Locate the cell with the specified text and output its [x, y] center coordinate. 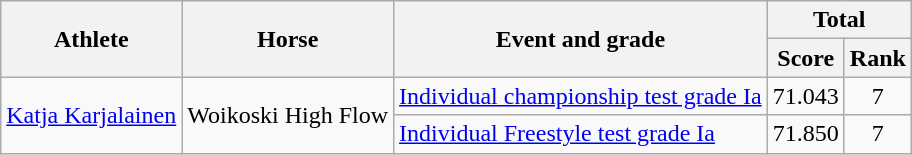
Athlete [92, 39]
71.043 [806, 96]
Event and grade [581, 39]
Woikoski High Flow [288, 115]
Katja Karjalainen [92, 115]
Individual Freestyle test grade Ia [581, 134]
71.850 [806, 134]
Total [839, 20]
Individual championship test grade Ia [581, 96]
Horse [288, 39]
Score [806, 58]
Rank [878, 58]
